For the text-containing cell, return its midpoint in (x, y) coordinate format. 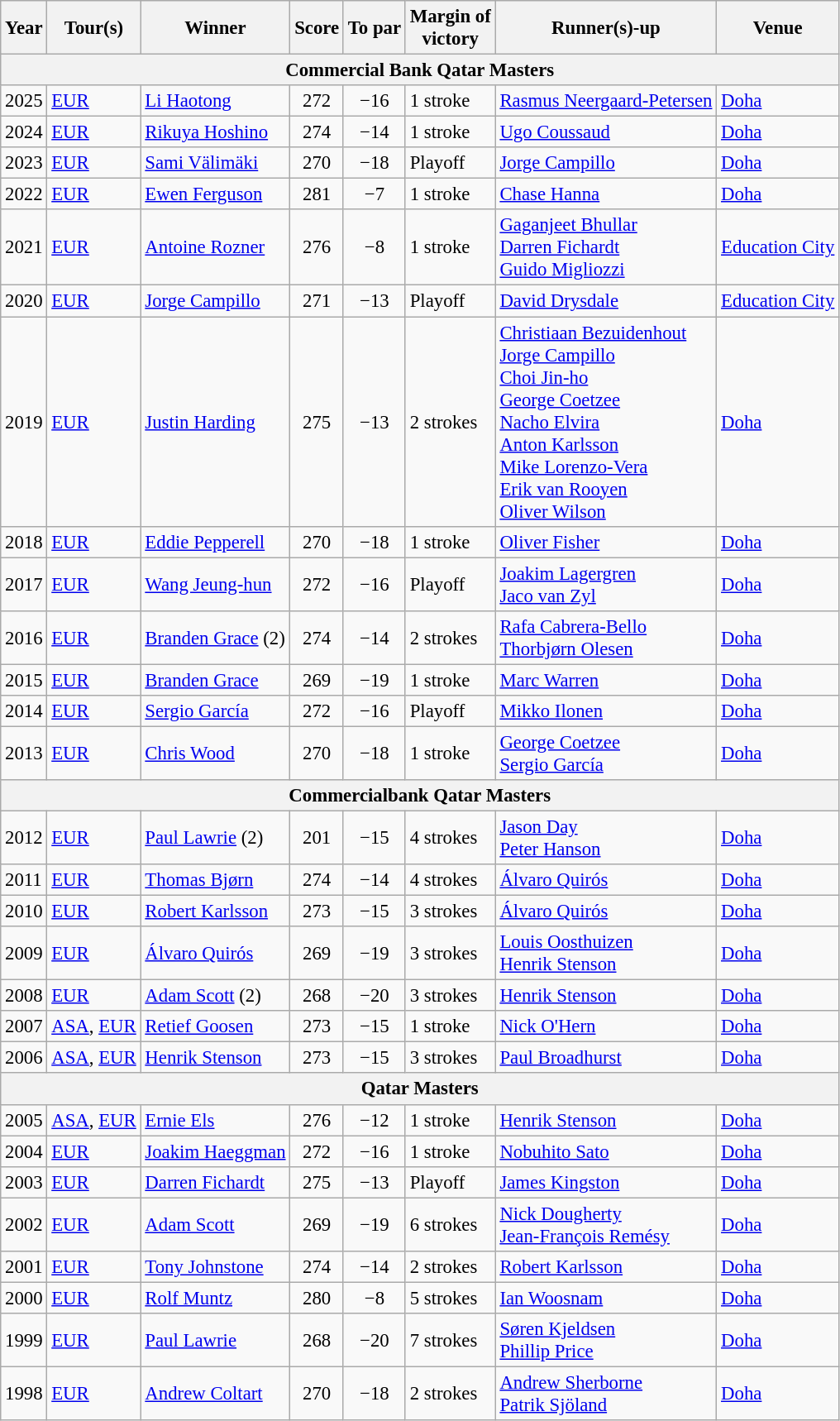
Branden Grace (215, 680)
Adam Scott (2) (215, 996)
Nobuhito Sato (606, 1151)
Thomas Bjørn (215, 880)
Rolf Muntz (215, 1298)
2009 (24, 953)
Year (24, 28)
2002 (24, 1224)
Winner (215, 28)
Branden Grace (2) (215, 637)
2008 (24, 996)
7 strokes (450, 1340)
David Drysdale (606, 301)
2022 (24, 194)
2023 (24, 163)
Sami Välimäki (215, 163)
Oliver Fisher (606, 542)
2024 (24, 132)
2004 (24, 1151)
Marc Warren (606, 680)
1998 (24, 1393)
Louis Oosthuizen Henrik Stenson (606, 953)
2018 (24, 542)
Li Haotong (215, 101)
Rafa Cabrera-Bello Thorbjørn Olesen (606, 637)
2011 (24, 880)
−7 (374, 194)
Margin ofvictory (450, 28)
Joakim Haeggman (215, 1151)
Nick Dougherty Jean-François Remésy (606, 1224)
Jason Day Peter Hanson (606, 837)
Paul Lawrie (215, 1340)
Sergio García (215, 711)
280 (317, 1298)
2025 (24, 101)
2013 (24, 753)
Justin Harding (215, 422)
To par (374, 28)
Ernie Els (215, 1120)
Ugo Coussaud (606, 132)
Rasmus Neergaard-Petersen (606, 101)
2017 (24, 584)
Paul Lawrie (2) (215, 837)
5 strokes (450, 1298)
2006 (24, 1058)
Runner(s)-up (606, 28)
Ian Woosnam (606, 1298)
Tour(s) (94, 28)
2005 (24, 1120)
Christiaan Bezuidenhout Jorge Campillo Choi Jin-ho George Coetzee Nacho Elvira Anton Karlsson Mike Lorenzo-Vera Erik van Rooyen Oliver Wilson (606, 422)
6 strokes (450, 1224)
Chase Hanna (606, 194)
2010 (24, 911)
Rikuya Hoshino (215, 132)
Qatar Masters (420, 1089)
2021 (24, 248)
Andrew Coltart (215, 1393)
Venue (778, 28)
Andrew Sherborne Patrik Sjöland (606, 1393)
2012 (24, 837)
Eddie Pepperell (215, 542)
Tony Johnstone (215, 1267)
2015 (24, 680)
2007 (24, 1026)
1999 (24, 1340)
2001 (24, 1267)
Joakim Lagergren Jaco van Zyl (606, 584)
2016 (24, 637)
James Kingston (606, 1182)
Gaganjeet Bhullar Darren Fichardt Guido Migliozzi (606, 248)
2019 (24, 422)
2014 (24, 711)
Retief Goosen (215, 1026)
Søren Kjeldsen Phillip Price (606, 1340)
2003 (24, 1182)
2000 (24, 1298)
−12 (374, 1120)
2020 (24, 301)
Commercial Bank Qatar Masters (420, 70)
Adam Scott (215, 1224)
Darren Fichardt (215, 1182)
Paul Broadhurst (606, 1058)
201 (317, 837)
281 (317, 194)
George Coetzee Sergio García (606, 753)
271 (317, 301)
Nick O'Hern (606, 1026)
Score (317, 28)
Commercialbank Qatar Masters (420, 796)
Antoine Rozner (215, 248)
Ewen Ferguson (215, 194)
Mikko Ilonen (606, 711)
Chris Wood (215, 753)
Wang Jeung-hun (215, 584)
